Provide the (x, y) coordinate of the cell's center where the given text is located.  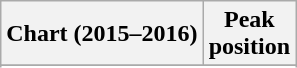
Peakposition (249, 34)
Chart (2015–2016) (102, 34)
